Identify which cell holds the provided text, then report its (X, Y) central coordinate. 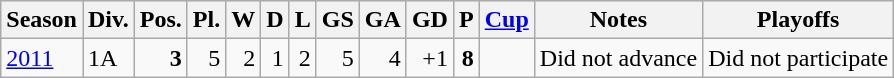
P (466, 20)
Cup (506, 20)
GS (338, 20)
D (275, 20)
GD (430, 20)
Playoffs (798, 20)
GA (382, 20)
8 (466, 58)
1A (108, 58)
3 (160, 58)
Div. (108, 20)
Pos. (160, 20)
Season (42, 20)
Pl. (206, 20)
W (244, 20)
Notes (618, 20)
2011 (42, 58)
L (302, 20)
4 (382, 58)
+1 (430, 58)
Did not participate (798, 58)
Did not advance (618, 58)
1 (275, 58)
